Capture the cell that displays the provided text and extract its [x, y] central coordinate. 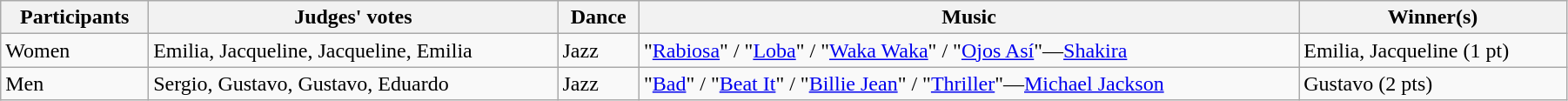
Men [75, 84]
Women [75, 50]
Emilia, Jacqueline (1 pt) [1433, 50]
Music [968, 17]
Dance [599, 17]
Participants [75, 17]
Emilia, Jacqueline, Jacqueline, Emilia [353, 50]
Sergio, Gustavo, Gustavo, Eduardo [353, 84]
"Bad" / "Beat It" / "Billie Jean" / "Thriller"—Michael Jackson [968, 84]
Judges' votes [353, 17]
Winner(s) [1433, 17]
Gustavo (2 pts) [1433, 84]
"Rabiosa" / "Loba" / "Waka Waka" / "Ojos Así"—Shakira [968, 50]
